Locate the cell with the specified text and output its [x, y] center coordinate. 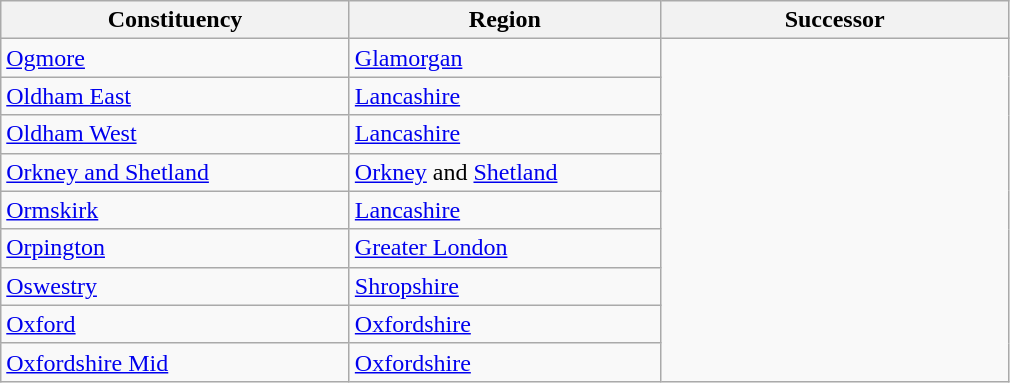
Oldham West [176, 134]
Glamorgan [504, 58]
Oswestry [176, 286]
Constituency [176, 20]
Oldham East [176, 96]
Ogmore [176, 58]
Ormskirk [176, 210]
Successor [834, 20]
Oxfordshire Mid [176, 362]
Oxford [176, 324]
Region [504, 20]
Orpington [176, 248]
Greater London [504, 248]
Shropshire [504, 286]
